For the text-containing cell, return its midpoint in [x, y] coordinate format. 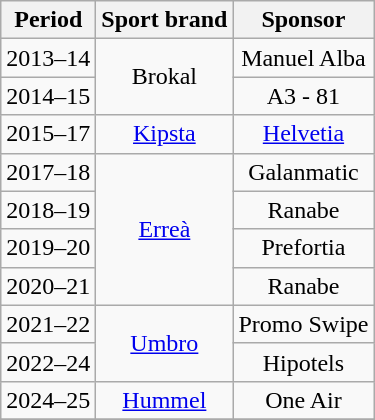
Brokal [164, 77]
2021–22 [48, 324]
2013–14 [48, 58]
Erreà [164, 229]
Prefortia [304, 248]
2015–17 [48, 134]
2020–21 [48, 286]
One Air [304, 400]
Helvetia [304, 134]
A3 - 81 [304, 96]
2014–15 [48, 96]
Umbro [164, 343]
2019–20 [48, 248]
Period [48, 20]
Manuel Alba [304, 58]
Hipotels [304, 362]
Sport brand [164, 20]
2022–24 [48, 362]
2017–18 [48, 172]
2018–19 [48, 210]
Galanmatic [304, 172]
Sponsor [304, 20]
2024–25 [48, 400]
Hummel [164, 400]
Promo Swipe [304, 324]
Kipsta [164, 134]
